Return the (x, y) coordinate for the center point of the cell that contains the specified text.  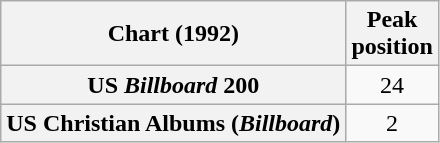
Peakposition (392, 34)
US Billboard 200 (174, 85)
US Christian Albums (Billboard) (174, 123)
Chart (1992) (174, 34)
24 (392, 85)
2 (392, 123)
